Pinpoint the cell where the given text exists, returning its (X, Y) midpoint coordinate. 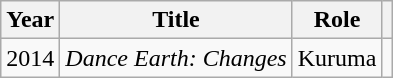
2014 (30, 58)
Kuruma (337, 58)
Title (176, 20)
Role (337, 20)
Year (30, 20)
Dance Earth: Changes (176, 58)
